Return the [X, Y] coordinate for the center point of the cell that contains the specified text.  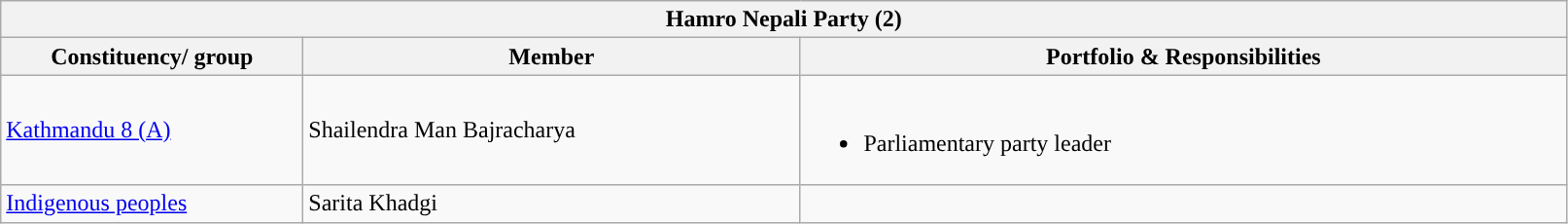
Parliamentary party leader [1184, 131]
Portfolio & Responsibilities [1184, 56]
Indigenous peoples [152, 204]
Hamro Nepali Party (2) [784, 19]
Sarita Khadgi [552, 204]
Member [552, 56]
Shailendra Man Bajracharya [552, 131]
Constituency/ group [152, 56]
Kathmandu 8 (A) [152, 131]
